Provide the (X, Y) coordinate of the cell's center where the given text is located.  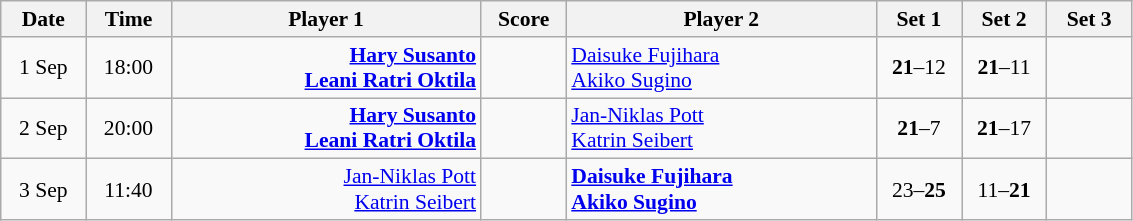
21–7 (918, 128)
20:00 (128, 128)
Set 2 (1004, 19)
21–11 (1004, 68)
21–17 (1004, 128)
Set 3 (1090, 19)
21–12 (918, 68)
Player 1 (326, 19)
Score (524, 19)
18:00 (128, 68)
3 Sep (44, 190)
2 Sep (44, 128)
Time (128, 19)
23–25 (918, 190)
Set 1 (918, 19)
1 Sep (44, 68)
Player 2 (721, 19)
11:40 (128, 190)
Date (44, 19)
11–21 (1004, 190)
